Provide the [x, y] coordinate of the cell's center where the given text is located.  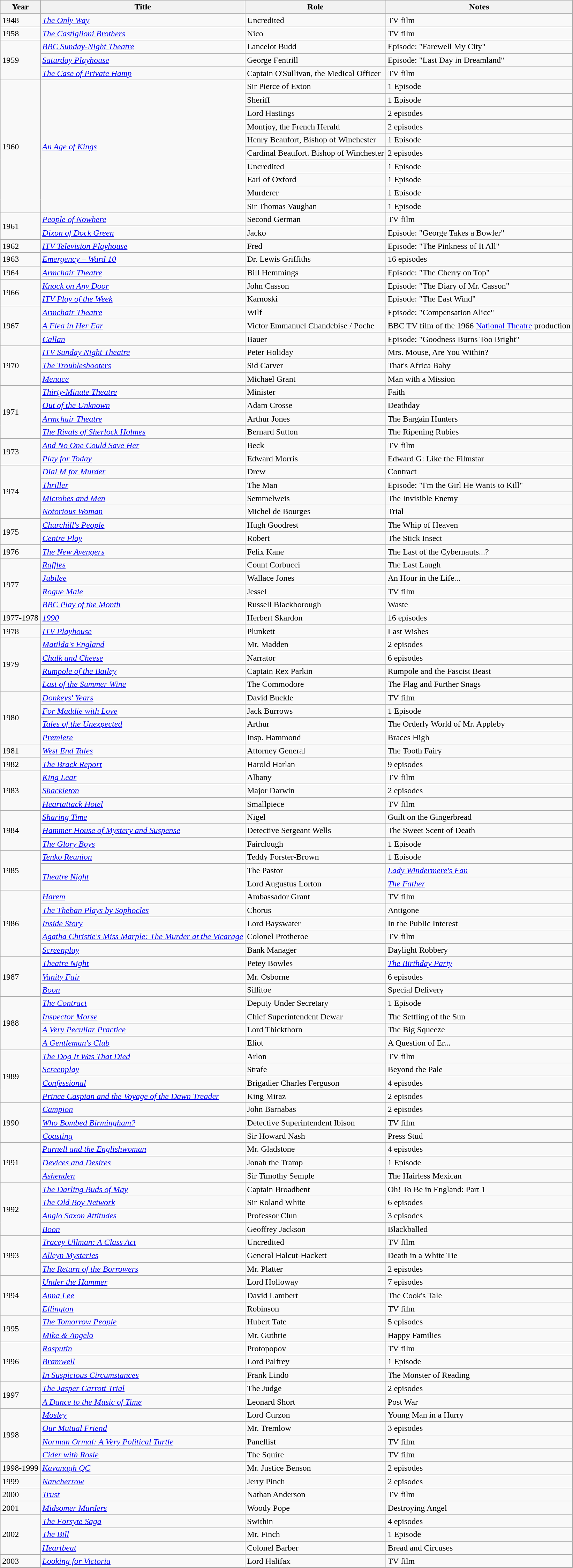
Nico [316, 34]
Felix Kane [316, 551]
Detective Superintendent Ibison [316, 1123]
The Bargain Hunters [479, 419]
Swithin [316, 1521]
Edward G: Like the Filmstar [479, 459]
Play for Today [143, 459]
Inside Story [143, 923]
A Very Peculiar Practice [143, 1030]
Colonel Barber [316, 1548]
1962 [20, 246]
For Maddie with Love [143, 711]
In the Public Interest [479, 923]
The Forsyte Saga [143, 1521]
Emergency – Ward 10 [143, 259]
Coasting [143, 1136]
Premiere [143, 737]
1948 [20, 20]
Second German [316, 220]
The Father [479, 884]
Hubert Tate [316, 1322]
That's Africa Baby [479, 365]
Ambassador Grant [316, 897]
Contract [479, 472]
1994 [20, 1295]
1975 [20, 532]
1989 [20, 1076]
The Jasper Carrott Trial [143, 1388]
Title [143, 7]
Notes [479, 7]
Victor Emmanuel Chandebise / Poche [316, 326]
Death in a White Tie [479, 1256]
Nancherrow [143, 1481]
Episode: "Goodness Burns Too Bright" [479, 339]
Sir Roland White [316, 1202]
Agatha Christie's Miss Marple: The Murder at the Vicarage [143, 937]
Episode: "Last Day in Dreamland" [479, 60]
Special Delivery [479, 990]
Sir Howard Nash [316, 1136]
Bill Hemmings [316, 273]
Ashenden [143, 1176]
Anglo Saxon Attitudes [143, 1216]
Arthur Jones [316, 419]
Last Wishes [479, 631]
Cardinal Beaufort. Bishop of Winchester [316, 153]
The Flag and Further Snags [479, 684]
The Theban Plays by Sophocles [143, 910]
ITV Television Playhouse [143, 246]
The Birthday Party [479, 963]
The Darling Buds of May [143, 1189]
1984 [20, 831]
Montjoy, the French Herald [316, 126]
Peter Holiday [316, 352]
People of Nowhere [143, 220]
Harem [143, 897]
Teddy Forster-Brown [316, 857]
Lord Augustus Lorton [316, 884]
Deathday [479, 406]
The Dog It Was That Died [143, 1056]
The Contract [143, 1003]
Bread and Circuses [479, 1548]
Karnoski [316, 299]
Hammer House of Mystery and Suspense [143, 831]
Russell Blackborough [316, 605]
Mike & Angelo [143, 1335]
9 episodes [479, 764]
Parnell and the Englishwoman [143, 1149]
1964 [20, 273]
1982 [20, 764]
1991 [20, 1162]
The Brack Report [143, 764]
Jack Burrows [316, 711]
2001 [20, 1508]
1983 [20, 790]
West End Tales [143, 751]
Heartattack Hotel [143, 804]
Albany [316, 777]
Frank Lindo [316, 1375]
1967 [20, 326]
BBC Sunday-Night Theatre [143, 47]
Jonah the Tramp [316, 1162]
The Return of the Borrowers [143, 1269]
1998-1999 [20, 1468]
Eliot [316, 1043]
The Whip of Heaven [479, 525]
1995 [20, 1329]
Robert [316, 538]
Chorus [316, 910]
Edward Morris [316, 459]
Chalk and Cheese [143, 658]
John Casson [316, 286]
Narrator [316, 658]
A Gentleman's Club [143, 1043]
An Hour in the Life... [479, 578]
Semmelweis [316, 498]
Mr. Osborne [316, 976]
Lord Palfrey [316, 1362]
The Bill [143, 1534]
Midsomer Murders [143, 1508]
Lord Halifax [316, 1561]
The Troubleshooters [143, 365]
Kavanagh QC [143, 1468]
General Halcut-Hackett [316, 1256]
Daylight Robbery [479, 950]
Geoffrey Jackson [316, 1229]
Woody Pope [316, 1508]
Waste [479, 605]
7 episodes [479, 1282]
In Suspicious Circumstances [143, 1375]
Our Mutual Friend [143, 1428]
The Castiglioni Brothers [143, 34]
1958 [20, 34]
Lord Curzon [316, 1415]
Anna Lee [143, 1295]
Captain Broadbent [316, 1189]
Episode: "The Pinkness of It All" [479, 246]
Mosley [143, 1415]
Drew [316, 472]
1976 [20, 551]
2000 [20, 1495]
Bernard Sutton [316, 432]
1979 [20, 664]
Petey Bowles [316, 963]
Young Man in a Hurry [479, 1415]
Nathan Anderson [316, 1495]
Harold Harlan [316, 764]
The Orderly World of Mr. Appleby [479, 724]
Dixon of Dock Green [143, 233]
1978 [20, 631]
Strafe [316, 1070]
2002 [20, 1534]
Episode: "The Diary of Mr. Casson" [479, 286]
The Pastor [316, 870]
Looking for Victoria [143, 1561]
Last of the Summer Wine [143, 684]
Arthur [316, 724]
Happy Families [479, 1335]
The New Avengers [143, 551]
Mr. Guthrie [316, 1335]
ITV Sunday Night Theatre [143, 352]
Mrs. Mouse, Are You Within? [479, 352]
Notorious Woman [143, 512]
Mr. Justice Benson [316, 1468]
Rumpole and the Fascist Beast [479, 671]
George Fentrill [316, 60]
The Only Way [143, 20]
ITV Playhouse [143, 631]
The Ripening Rubies [479, 432]
Bauer [316, 339]
Sir Timothy Semple [316, 1176]
The Glory Boys [143, 844]
1993 [20, 1256]
Wallace Jones [316, 578]
Sheriff [316, 100]
Saturday Playhouse [143, 60]
Thriller [143, 485]
1988 [20, 1023]
Who Bombed Birmingham? [143, 1123]
Mr. Platter [316, 1269]
5 episodes [479, 1322]
ITV Play of the Week [143, 299]
Colonel Protheroe [316, 937]
The Big Squeeze [479, 1030]
Matilda's England [143, 645]
Attorney General [316, 751]
Mr. Gladstone [316, 1149]
1971 [20, 412]
The Man [316, 485]
Alleyn Mysteries [143, 1256]
Protopopov [316, 1348]
Sharing Time [143, 817]
Bramwell [143, 1362]
Lord Thickthorn [316, 1030]
1966 [20, 292]
Under the Hammer [143, 1282]
Jerry Pinch [316, 1481]
The Judge [316, 1388]
The Settling of the Sun [479, 1017]
Detective Sergeant Wells [316, 831]
Leonard Short [316, 1402]
Earl of Oxford [316, 180]
Tales of the Unexpected [143, 724]
Norman Ormal: A Very Political Turtle [143, 1442]
Episode: "The Cherry on Top" [479, 273]
Tracey Ullman: A Class Act [143, 1242]
1992 [20, 1209]
Captain O'Sullivan, the Medical Officer [316, 73]
Dial M for Murder [143, 472]
Heartbeat [143, 1548]
Out of the Unknown [143, 406]
The Tooth Fairy [479, 751]
The Sweet Scent of Death [479, 831]
The Case of Private Hamp [143, 73]
David Lambert [316, 1295]
Plunkett [316, 631]
King Miraz [316, 1096]
A Flea in Her Ear [143, 326]
Rogue Male [143, 592]
An Age of Kings [143, 147]
Sillitoe [316, 990]
Role [316, 7]
Sid Carver [316, 365]
Tenko Reunion [143, 857]
1987 [20, 976]
Braces High [479, 737]
Campion [143, 1109]
Episode: "Compensation Alice" [479, 312]
Callan [143, 339]
Ellington [143, 1309]
Faith [479, 392]
The Last Laugh [479, 565]
The Tomorrow People [143, 1322]
Sir Thomas Vaughan [316, 206]
Hugh Goodrest [316, 525]
Trust [143, 1495]
The Rivals of Sherlock Holmes [143, 432]
Dr. Lewis Griffiths [316, 259]
Mr. Tremlow [316, 1428]
The Old Boy Network [143, 1202]
Lancelot Budd [316, 47]
Inspector Morse [143, 1017]
Jubilee [143, 578]
Microbes and Men [143, 498]
1980 [20, 718]
A Dance to the Music of Time [143, 1402]
Fred [316, 246]
David Buckle [316, 698]
Churchill's People [143, 525]
1973 [20, 452]
Fairclough [316, 844]
1977 [20, 585]
Count Corbucci [316, 565]
Episode: "The East Wind" [479, 299]
Raffles [143, 565]
Nigel [316, 817]
1996 [20, 1362]
Press Stud [479, 1136]
King Lear [143, 777]
Antigone [479, 910]
Rasputin [143, 1348]
Lord Hastings [316, 113]
Murderer [316, 193]
Deputy Under Secretary [316, 1003]
1960 [20, 147]
Brigadier Charles Ferguson [316, 1083]
And No One Could Save Her [143, 445]
Insp. Hammond [316, 737]
The Stick Insect [479, 538]
Devices and Desires [143, 1162]
Jessel [316, 592]
Minister [316, 392]
Michael Grant [316, 379]
Knock on Any Door [143, 286]
Shackleton [143, 790]
Herbert Skardon [316, 618]
1986 [20, 923]
Centre Play [143, 538]
Robinson [316, 1309]
The Hairless Mexican [479, 1176]
Bank Manager [316, 950]
1999 [20, 1481]
The Last of the Cybernauts...? [479, 551]
Post War [479, 1402]
Episode: "I'm the Girl He Wants to Kill" [479, 485]
Mr. Finch [316, 1534]
The Commodore [316, 684]
Rumpole of the Bailey [143, 671]
Donkeys' Years [143, 698]
1998 [20, 1435]
2003 [20, 1561]
1997 [20, 1395]
Jacko [316, 233]
Captain Rex Parkin [316, 671]
Adam Crosse [316, 406]
The Cook's Tale [479, 1295]
Guilt on the Gingerbread [479, 817]
1981 [20, 751]
Mr. Madden [316, 645]
Episode: "George Takes a Bowler" [479, 233]
Beck [316, 445]
The Invisible Enemy [479, 498]
Oh! To Be in England: Part 1 [479, 1189]
1974 [20, 492]
The Monster of Reading [479, 1375]
Trial [479, 512]
1977-1978 [20, 618]
Lady Windermere's Fan [479, 870]
Vanity Fair [143, 976]
Confessional [143, 1083]
The Squire [316, 1455]
Prince Caspian and the Voyage of the Dawn Treader [143, 1096]
Chief Superintendent Dewar [316, 1017]
Smallpiece [316, 804]
Destroying Angel [479, 1508]
Beyond the Pale [479, 1070]
Cider with Rosie [143, 1455]
1961 [20, 226]
1985 [20, 870]
Arlon [316, 1056]
1970 [20, 365]
Menace [143, 379]
Professor Clun [316, 1216]
Man with a Mission [479, 379]
Wilf [316, 312]
1963 [20, 259]
A Question of Er... [479, 1043]
Major Darwin [316, 790]
Panellist [316, 1442]
Year [20, 7]
Lord Holloway [316, 1282]
Sir Pierce of Exton [316, 87]
Henry Beaufort, Bishop of Winchester [316, 140]
1959 [20, 60]
Episode: "Farewell My City" [479, 47]
Blackballed [479, 1229]
Thirty-Minute Theatre [143, 392]
Lord Bayswater [316, 923]
Michel de Bourges [316, 512]
BBC TV film of the 1966 National Theatre production [479, 326]
BBC Play of the Month [143, 605]
John Barnabas [316, 1109]
